Return [x, y] of the center of cell containing provided text 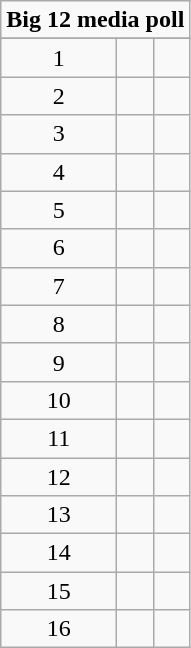
12 [59, 477]
8 [59, 324]
2 [59, 96]
6 [59, 248]
3 [59, 134]
1 [59, 58]
4 [59, 172]
7 [59, 286]
13 [59, 515]
Big 12 media poll [96, 20]
16 [59, 629]
9 [59, 362]
10 [59, 400]
14 [59, 553]
11 [59, 438]
5 [59, 210]
15 [59, 591]
